Locate the cell with the specified text and output its (x, y) center coordinate. 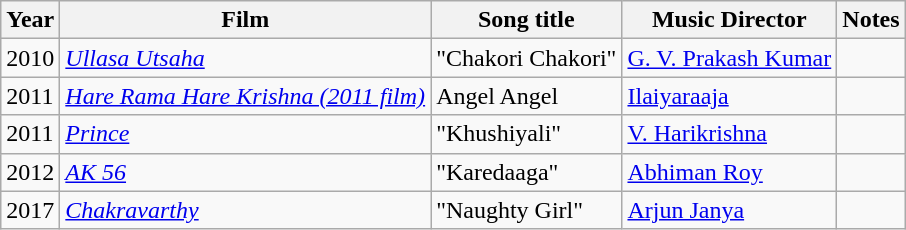
Music Director (730, 20)
Hare Rama Hare Krishna (2011 film) (246, 96)
Ilaiyaraaja (730, 96)
Arjun Janya (730, 210)
Film (246, 20)
Abhiman Roy (730, 172)
AK 56 (246, 172)
2017 (30, 210)
Prince (246, 134)
"Chakori Chakori" (526, 58)
2010 (30, 58)
"Khushiyali" (526, 134)
Angel Angel (526, 96)
V. Harikrishna (730, 134)
Ullasa Utsaha (246, 58)
Song title (526, 20)
"Naughty Girl" (526, 210)
Chakravarthy (246, 210)
G. V. Prakash Kumar (730, 58)
Notes (871, 20)
Year (30, 20)
2012 (30, 172)
"Karedaaga" (526, 172)
